Determine the (x, y) coordinate at the center of the cell enclosing the given text.  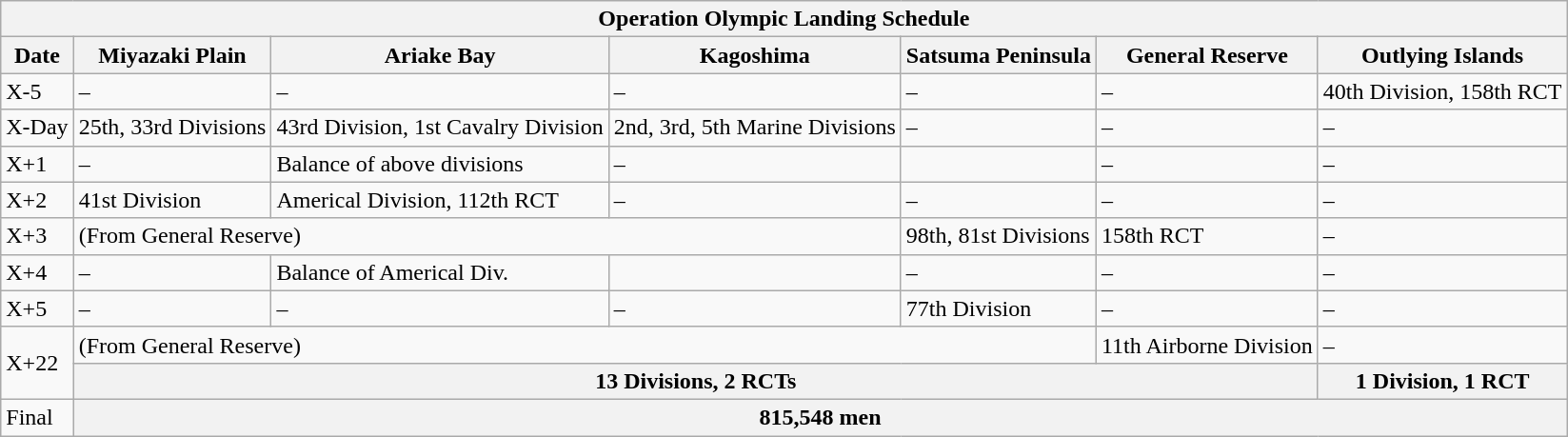
X+2 (37, 200)
2nd, 3rd, 5th Marine Divisions (754, 128)
X-Day (37, 128)
Americal Division, 112th RCT (440, 200)
Ariake Bay (440, 55)
41st Division (172, 200)
25th, 33rd Divisions (172, 128)
158th RCT (1207, 236)
Kagoshima (754, 55)
X+3 (37, 236)
X+4 (37, 272)
X+5 (37, 308)
98th, 81st Divisions (998, 236)
X+1 (37, 164)
Satsuma Peninsula (998, 55)
Date (37, 55)
13 Divisions, 2 RCTs (695, 381)
815,548 men (821, 417)
77th Division (998, 308)
43rd Division, 1st Cavalry Division (440, 128)
Balance of above divisions (440, 164)
Operation Olympic Landing Schedule (784, 19)
Outlying Islands (1442, 55)
1 Division, 1 RCT (1442, 381)
X+22 (37, 363)
11th Airborne Division (1207, 345)
40th Division, 158th RCT (1442, 91)
X-5 (37, 91)
Balance of Americal Div. (440, 272)
General Reserve (1207, 55)
Miyazaki Plain (172, 55)
Final (37, 417)
